Scan for the cell matching the given text and deliver its [x, y] coordinate at center. 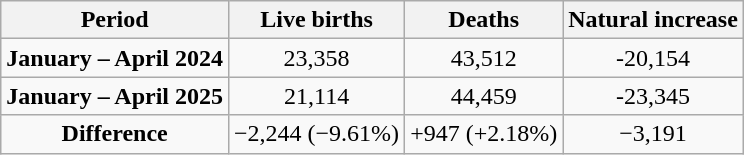
January – April 2024 [115, 58]
+947 (+2.18%) [484, 134]
Live births [317, 20]
-20,154 [654, 58]
23,358 [317, 58]
Difference [115, 134]
January – April 2025 [115, 96]
43,512 [484, 58]
Period [115, 20]
−2,244 (−9.61%) [317, 134]
44,459 [484, 96]
−3,191 [654, 134]
Deaths [484, 20]
-23,345 [654, 96]
21,114 [317, 96]
Natural increase [654, 20]
